Detect which cell encompasses the target text, then output its (x, y) center coordinate. 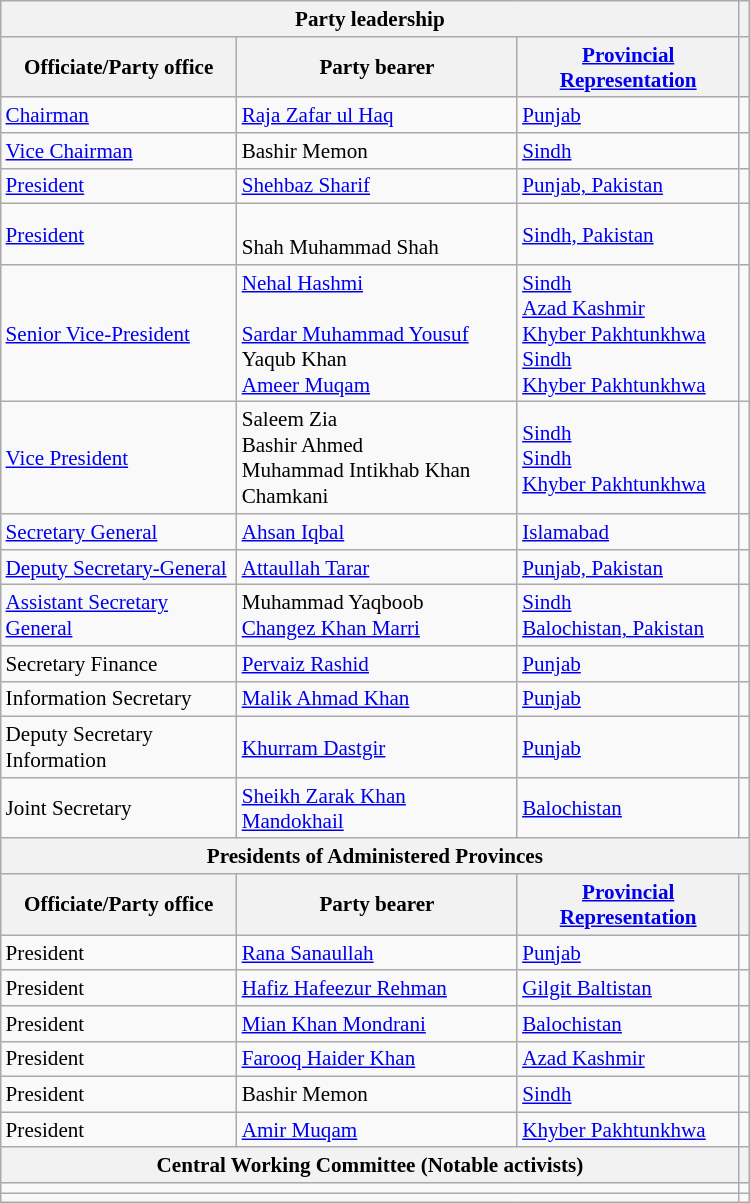
Hafiz Hafeezur Rehman (377, 988)
Shah Muhammad Shah (377, 234)
Sheikh Zarak Khan Mandokhail (377, 808)
Presidents of Administered Provinces (375, 856)
Gilgit Baltistan (628, 988)
SindhAzad KashmirKhyber PakhtunkhwaSindhKhyber Pakhtunkhwa (628, 332)
Farooq Haider Khan (377, 1058)
Senior Vice-President (119, 332)
Chairman (119, 114)
Vice Chairman (119, 150)
Islamabad (628, 532)
Azad Kashmir (628, 1058)
Malik Ahmad Khan (377, 698)
Joint Secretary (119, 808)
Muhammad YaqboobChangez Khan Marri (377, 616)
Khyber Pakhtunkhwa (628, 1130)
Secretary General (119, 532)
Nehal HashmiSardar Muhammad YousufYaqub KhanAmeer Muqam (377, 332)
Vice President (119, 458)
Ahsan Iqbal (377, 532)
Pervaiz Rashid (377, 664)
Party leadership (370, 18)
Khurram Dastgir (377, 748)
Attaullah Tarar (377, 566)
Amir Muqam (377, 1130)
Rana Sanaullah (377, 952)
Shehbaz Sharif (377, 186)
Information Secretary (119, 698)
Saleem Zia Bashir Ahmed Muhammad Intikhab Khan Chamkani (377, 458)
Sindh, Pakistan (628, 234)
Deputy Secretary-General (119, 566)
SindhSindhKhyber Pakhtunkhwa (628, 458)
Assistant Secretary General (119, 616)
Mian Khan Mondrani (377, 1024)
Central Working Committee (Notable activists) (370, 1164)
Secretary Finance (119, 664)
SindhBalochistan, Pakistan (628, 616)
Deputy Secretary Information (119, 748)
Raja Zafar ul Haq (377, 114)
